For the text-containing cell, return its midpoint in (X, Y) coordinate format. 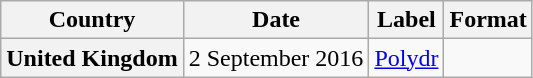
Country (92, 20)
Polydr (406, 58)
Label (406, 20)
Format (488, 20)
2 September 2016 (276, 58)
United Kingdom (92, 58)
Date (276, 20)
